Search for the cell housing the specified text and yield its [X, Y] center coordinate. 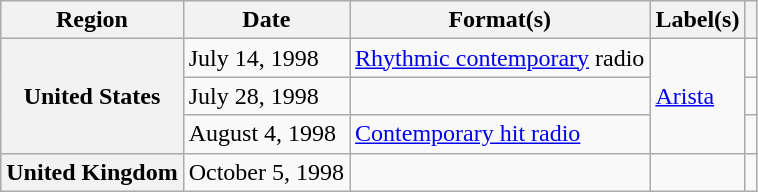
Rhythmic contemporary radio [500, 58]
August 4, 1998 [266, 134]
July 14, 1998 [266, 58]
Region [92, 20]
Arista [698, 96]
United Kingdom [92, 172]
Date [266, 20]
Label(s) [698, 20]
Contemporary hit radio [500, 134]
October 5, 1998 [266, 172]
Format(s) [500, 20]
July 28, 1998 [266, 96]
United States [92, 96]
